From the cell containing the given text, extract its center point as [X, Y] coordinate. 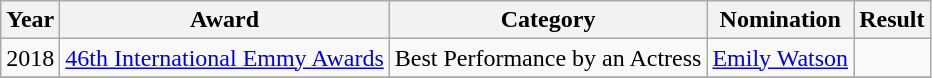
Best Performance by an Actress [548, 58]
Category [548, 20]
2018 [30, 58]
Emily Watson [780, 58]
Award [224, 20]
46th International Emmy Awards [224, 58]
Nomination [780, 20]
Year [30, 20]
Result [892, 20]
